Return the (x, y) coordinate for the center point of the cell that contains the specified text.  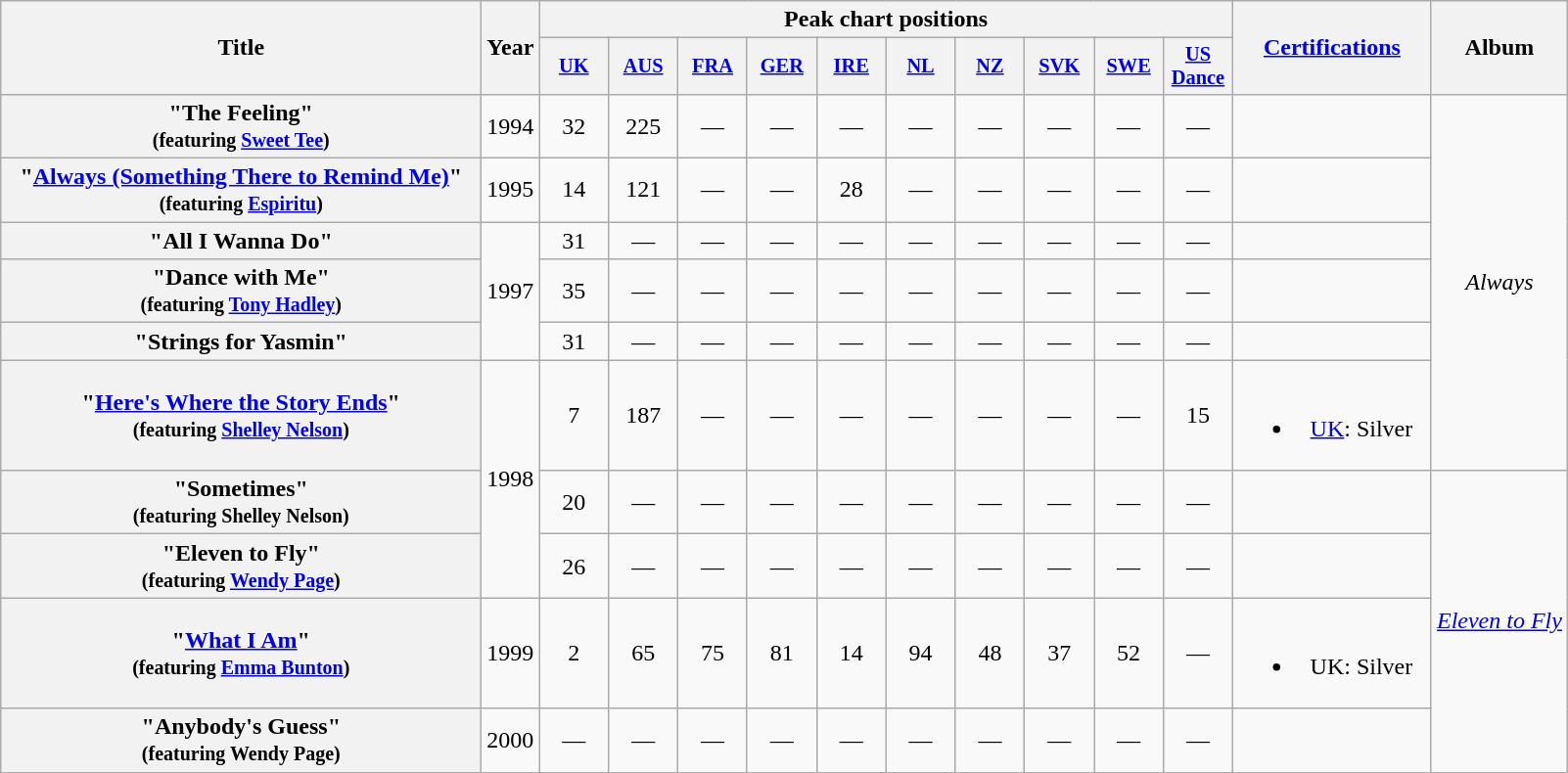
2000 (511, 740)
Title (241, 48)
37 (1059, 654)
35 (574, 292)
Eleven to Fly (1499, 621)
28 (852, 190)
2 (574, 654)
20 (574, 503)
65 (644, 654)
"The Feeling" (featuring Sweet Tee) (241, 125)
7 (574, 415)
48 (991, 654)
Year (511, 48)
"Here's Where the Story Ends" (featuring Shelley Nelson) (241, 415)
NL (920, 67)
SVK (1059, 67)
81 (781, 654)
"Sometimes" (featuring Shelley Nelson) (241, 503)
"Always (Something There to Remind Me)" (featuring Espiritu) (241, 190)
75 (713, 654)
Peak chart positions (887, 20)
GER (781, 67)
Always (1499, 282)
26 (574, 566)
225 (644, 125)
15 (1198, 415)
Album (1499, 48)
"Dance with Me" (featuring Tony Hadley) (241, 292)
1999 (511, 654)
1995 (511, 190)
US Dance (1198, 67)
NZ (991, 67)
52 (1130, 654)
"All I Wanna Do" (241, 241)
32 (574, 125)
1997 (511, 292)
187 (644, 415)
94 (920, 654)
Certifications (1331, 48)
IRE (852, 67)
1994 (511, 125)
"Strings for Yasmin" (241, 341)
UK (574, 67)
"Anybody's Guess" (featuring Wendy Page) (241, 740)
SWE (1130, 67)
"Eleven to Fly" (featuring Wendy Page) (241, 566)
1998 (511, 479)
FRA (713, 67)
AUS (644, 67)
121 (644, 190)
"What I Am" (featuring Emma Bunton) (241, 654)
